Determine the (X, Y) coordinate at the center of the cell enclosing the given text.  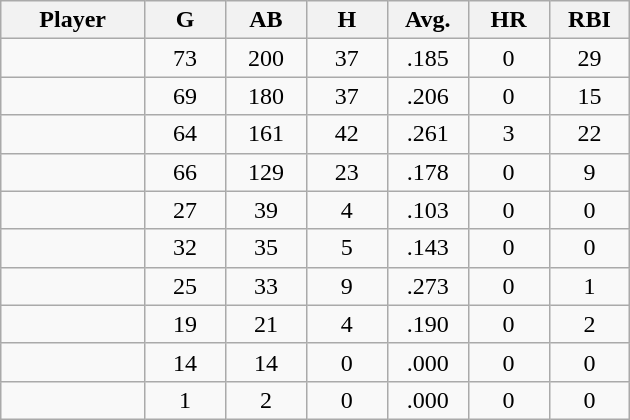
.206 (428, 96)
3 (508, 134)
64 (186, 134)
.143 (428, 248)
HR (508, 20)
180 (266, 96)
66 (186, 172)
39 (266, 210)
19 (186, 324)
35 (266, 248)
AB (266, 20)
15 (590, 96)
.185 (428, 58)
.178 (428, 172)
25 (186, 286)
RBI (590, 20)
.190 (428, 324)
69 (186, 96)
.273 (428, 286)
27 (186, 210)
73 (186, 58)
Avg. (428, 20)
129 (266, 172)
32 (186, 248)
22 (590, 134)
H (346, 20)
23 (346, 172)
200 (266, 58)
G (186, 20)
29 (590, 58)
.261 (428, 134)
Player (73, 20)
21 (266, 324)
5 (346, 248)
33 (266, 286)
.103 (428, 210)
161 (266, 134)
42 (346, 134)
